For the text-containing cell, return its midpoint in [x, y] coordinate format. 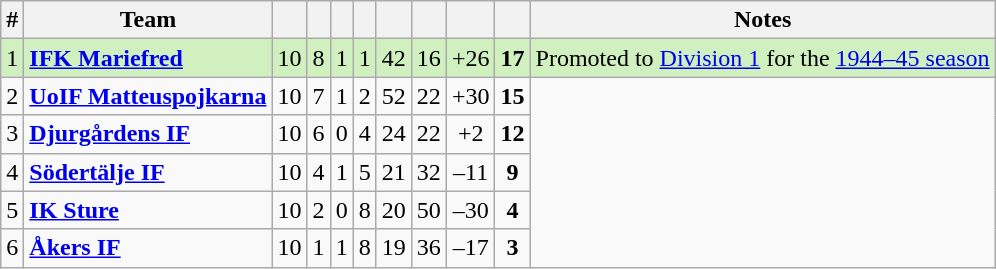
IK Sture [148, 210]
32 [428, 172]
Promoted to Division 1 for the 1944–45 season [762, 58]
Åkers IF [148, 248]
+26 [470, 58]
24 [394, 134]
–17 [470, 248]
IFK Mariefred [148, 58]
Team [148, 20]
17 [512, 58]
# [12, 20]
42 [394, 58]
20 [394, 210]
9 [512, 172]
52 [394, 96]
7 [318, 96]
16 [428, 58]
–30 [470, 210]
–11 [470, 172]
+30 [470, 96]
36 [428, 248]
Notes [762, 20]
15 [512, 96]
UoIF Matteuspojkarna [148, 96]
21 [394, 172]
Djurgårdens IF [148, 134]
12 [512, 134]
19 [394, 248]
+2 [470, 134]
50 [428, 210]
Södertälje IF [148, 172]
